Identify which cell holds the provided text, then report its [X, Y] central coordinate. 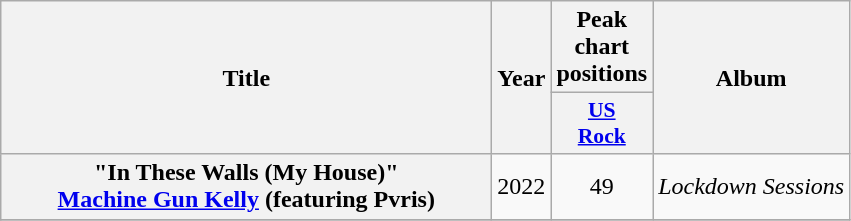
Year [522, 78]
49 [602, 186]
Title [246, 78]
Peak chart positions [602, 47]
Album [752, 78]
"In These Walls (My House)" Machine Gun Kelly (featuring Pvris) [246, 186]
Lockdown Sessions [752, 186]
USRock [602, 124]
2022 [522, 186]
